For the text-containing cell, return its midpoint in [x, y] coordinate format. 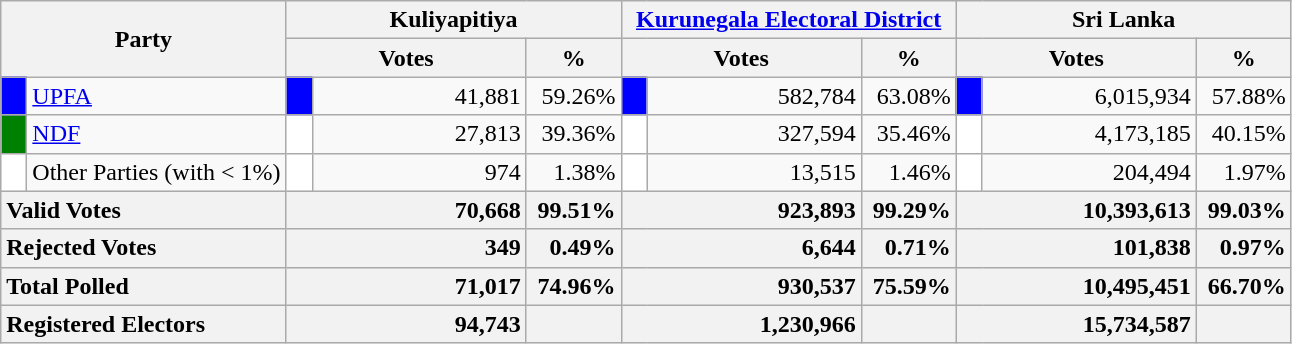
Registered Electors [144, 324]
4,173,185 [1089, 134]
UPFA [156, 96]
27,813 [419, 134]
63.08% [908, 96]
1.97% [1244, 172]
35.46% [908, 134]
6,644 [741, 248]
1.38% [574, 172]
Sri Lanka [1124, 20]
15,734,587 [1076, 324]
NDF [156, 134]
Other Parties (with < 1%) [156, 172]
0.49% [574, 248]
Total Polled [144, 286]
923,893 [741, 210]
10,495,451 [1076, 286]
Rejected Votes [144, 248]
74.96% [574, 286]
57.88% [1244, 96]
930,537 [741, 286]
40.15% [1244, 134]
101,838 [1076, 248]
10,393,613 [1076, 210]
327,594 [754, 134]
6,015,934 [1089, 96]
Kurunegala Electoral District [788, 20]
0.71% [908, 248]
Kuliyapitiya [454, 20]
94,743 [406, 324]
1.46% [908, 172]
75.59% [908, 286]
71,017 [406, 286]
0.97% [1244, 248]
59.26% [574, 96]
99.03% [1244, 210]
204,494 [1089, 172]
13,515 [754, 172]
974 [419, 172]
39.36% [574, 134]
41,881 [419, 96]
99.51% [574, 210]
582,784 [754, 96]
70,668 [406, 210]
66.70% [1244, 286]
99.29% [908, 210]
1,230,966 [741, 324]
349 [406, 248]
Valid Votes [144, 210]
Party [144, 39]
